Output the [X, Y] coordinate of the center of the cell containing the given text.  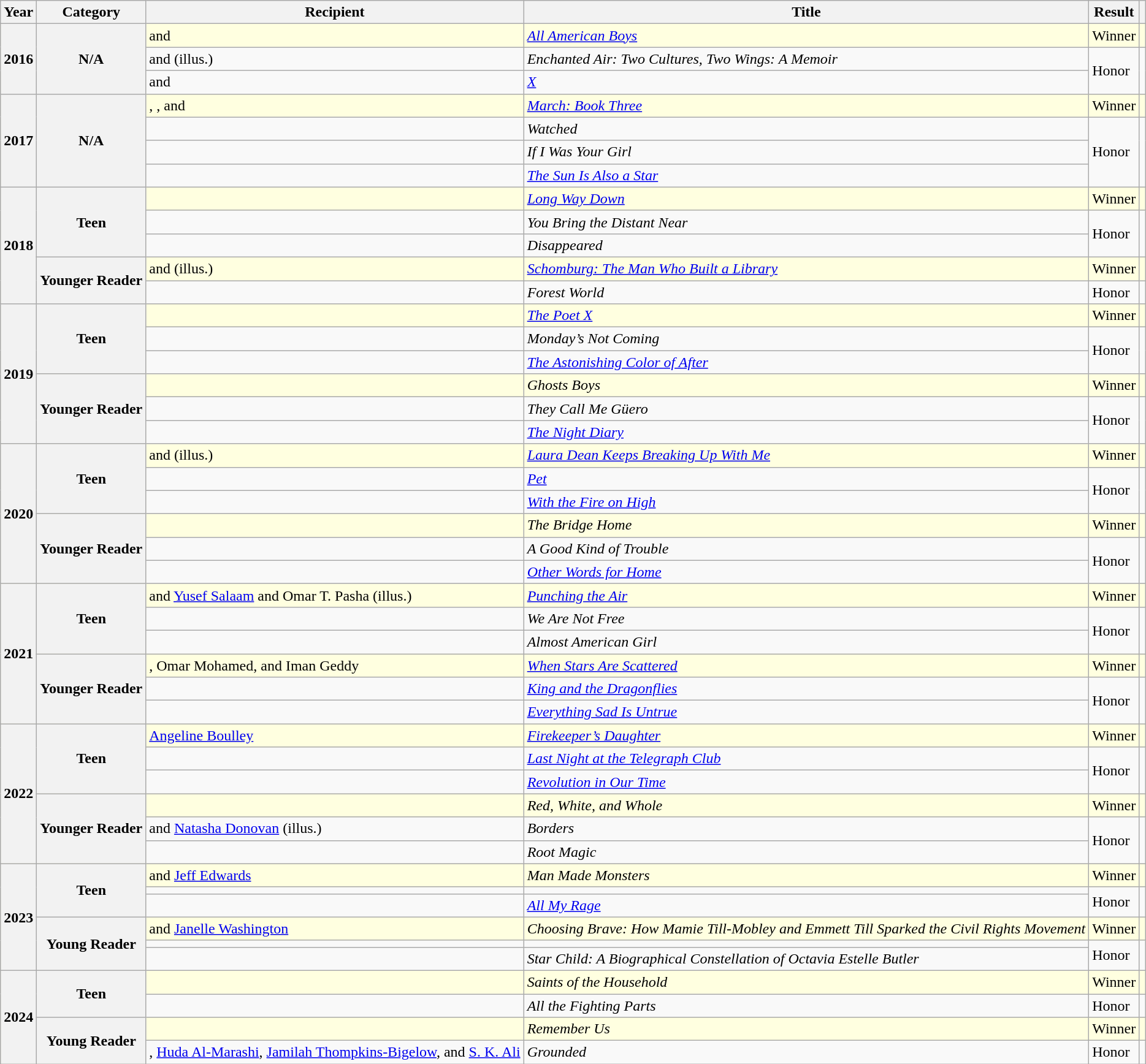
2024 [18, 1017]
If I Was Your Girl [806, 152]
Year [18, 12]
All the Fighting Parts [806, 1006]
Saints of the Household [806, 982]
2020 [18, 514]
Forest World [806, 292]
Monday’s Not Coming [806, 339]
When Stars Are Scattered [806, 665]
Recipient [335, 12]
and Natasha Donovan (illus.) [335, 829]
Laura Dean Keeps Breaking Up With Me [806, 455]
Disappeared [806, 245]
Choosing Brave: How Mamie Till-Mobley and Emmett Till Sparked the Civil Rights Movement [806, 929]
, Huda Al-Marashi, Jamilah Thompkins-Bigelow, and S. K. Ali [335, 1052]
Grounded [806, 1052]
King and the Dragonflies [806, 689]
The Night Diary [806, 432]
and Janelle Washington [335, 929]
2021 [18, 653]
Revolution in Our Time [806, 782]
2022 [18, 794]
Title [806, 12]
Red, White, and Whole [806, 805]
, , and [335, 105]
2016 [18, 59]
We Are Not Free [806, 618]
All American Boys [806, 36]
2019 [18, 374]
2023 [18, 917]
The Sun Is Also a Star [806, 175]
The Astonishing Color of After [806, 362]
A Good Kind of Trouble [806, 549]
and Yusef Salaam and Omar T. Pasha (illus.) [335, 595]
All My Rage [806, 905]
Enchanted Air: Two Cultures, Two Wings: A Memoir [806, 59]
The Poet X [806, 316]
March: Book Three [806, 105]
X [806, 82]
Star Child: A Biographical Constellation of Octavia Estelle Butler [806, 959]
Schomburg: The Man Who Built a Library [806, 268]
Angeline Boulley [335, 735]
Punching the Air [806, 595]
Watched [806, 129]
They Call Me Güero [806, 409]
Remember Us [806, 1029]
Result [1114, 12]
Almost American Girl [806, 642]
Root Magic [806, 852]
Everything Sad Is Untrue [806, 712]
and Jeff Edwards [335, 875]
Pet [806, 479]
Long Way Down [806, 199]
You Bring the Distant Near [806, 222]
Ghosts Boys [806, 386]
Last Night at the Telegraph Club [806, 759]
Other Words for Home [806, 572]
, Omar Mohamed, and Iman Geddy [335, 665]
Borders [806, 829]
Firekeeper’s Daughter [806, 735]
The Bridge Home [806, 525]
2018 [18, 245]
With the Fire on High [806, 502]
2017 [18, 140]
Man Made Monsters [806, 875]
Category [91, 12]
